Determine the [x, y] coordinate at the center of the cell enclosing the given text.  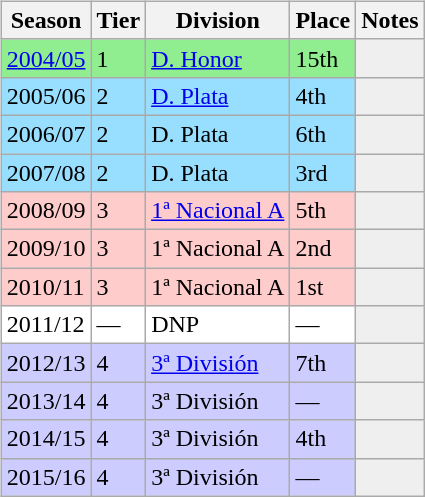
2006/07 [46, 134]
Season [46, 20]
6th [323, 134]
Tier [118, 20]
3rd [323, 173]
2nd [323, 249]
1 [118, 58]
DNP [218, 325]
2009/10 [46, 249]
7th [323, 363]
2005/06 [46, 96]
5th [323, 211]
2008/09 [46, 211]
2010/11 [46, 287]
2011/12 [46, 325]
2004/05 [46, 58]
2013/14 [46, 401]
15th [323, 58]
2012/13 [46, 363]
2007/08 [46, 173]
Division [218, 20]
1st [323, 287]
2015/16 [46, 477]
Notes [390, 20]
D. Honor [218, 58]
2014/15 [46, 439]
Place [323, 20]
